Provide the [x, y] coordinate of the cell's center where the given text is located.  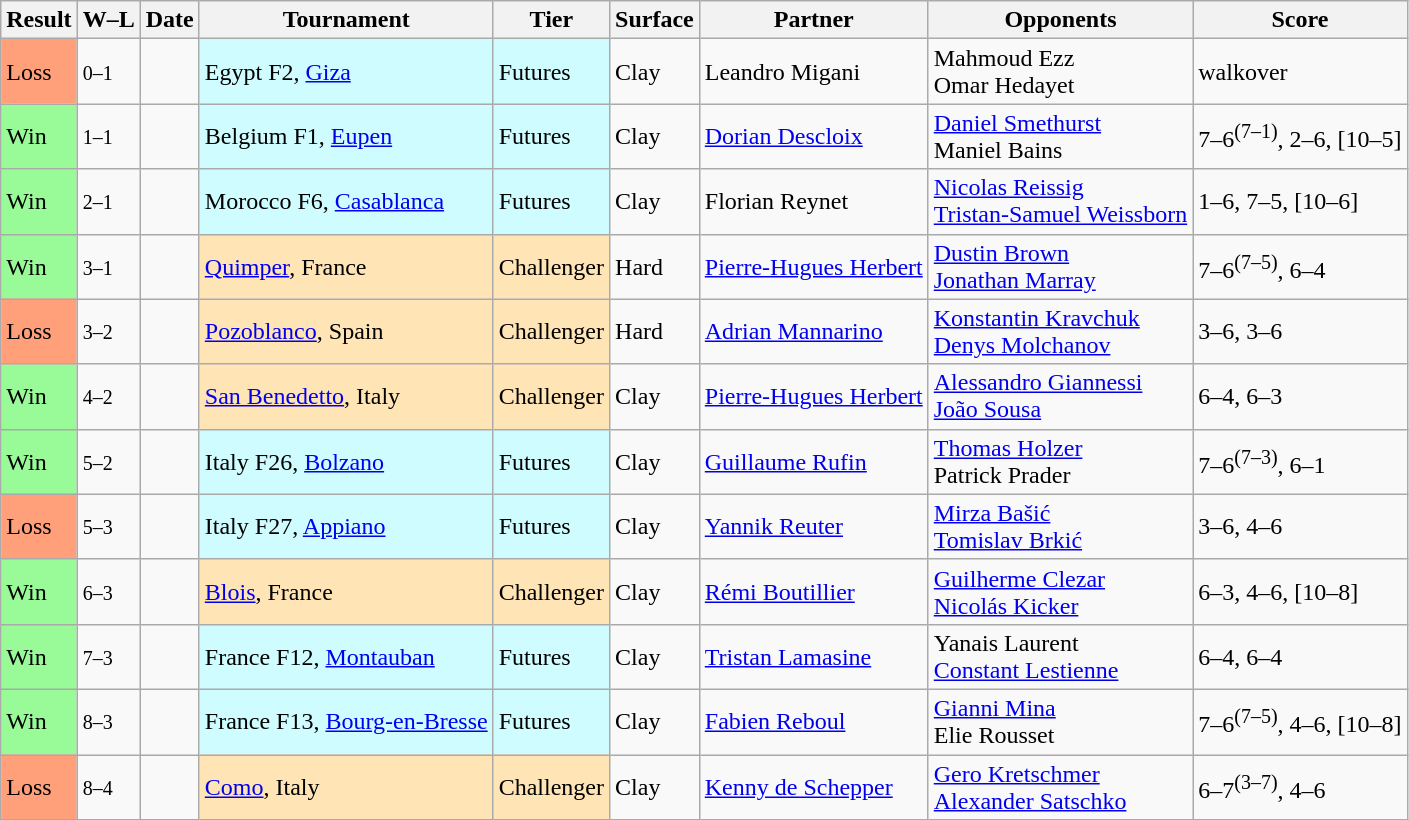
3–2 [108, 332]
Mirza Bašić Tomislav Brkić [1060, 526]
3–6, 3–6 [1300, 332]
Surface [655, 20]
Adrian Mannarino [814, 332]
6–7(3–7), 4–6 [1300, 786]
Pozoblanco, Spain [346, 332]
France F12, Montauban [346, 656]
Tier [551, 20]
walkover [1300, 72]
Date [170, 20]
Score [1300, 20]
Daniel Smethurst Maniel Bains [1060, 136]
Yannik Reuter [814, 526]
Partner [814, 20]
3–6, 4–6 [1300, 526]
Yanais Laurent Constant Lestienne [1060, 656]
Nicolas Reissig Tristan-Samuel Weissborn [1060, 202]
6–3, 4–6, [10–8] [1300, 592]
7–6(7–5), 6–4 [1300, 266]
Leandro Migani [814, 72]
Guillaume Rufin [814, 462]
Result [39, 20]
Kenny de Schepper [814, 786]
1–6, 7–5, [10–6] [1300, 202]
5–3 [108, 526]
8–3 [108, 722]
Mahmoud Ezz Omar Hedayet [1060, 72]
Morocco F6, Casablanca [346, 202]
7–6(7–5), 4–6, [10–8] [1300, 722]
Blois, France [346, 592]
France F13, Bourg-en-Bresse [346, 722]
Italy F27, Appiano [346, 526]
6–4, 6–4 [1300, 656]
Egypt F2, Giza [346, 72]
Gero Kretschmer Alexander Satschko [1060, 786]
2–1 [108, 202]
Gianni Mina Elie Rousset [1060, 722]
7–6(7–1), 2–6, [10–5] [1300, 136]
Tristan Lamasine [814, 656]
8–4 [108, 786]
Florian Reynet [814, 202]
Guilherme Clezar Nicolás Kicker [1060, 592]
Dorian Descloix [814, 136]
San Benedetto, Italy [346, 396]
Italy F26, Bolzano [346, 462]
Opponents [1060, 20]
W–L [108, 20]
Tournament [346, 20]
7–6(7–3), 6–1 [1300, 462]
6–4, 6–3 [1300, 396]
Thomas Holzer Patrick Prader [1060, 462]
Belgium F1, Eupen [346, 136]
6–3 [108, 592]
Konstantin Kravchuk Denys Molchanov [1060, 332]
4–2 [108, 396]
Como, Italy [346, 786]
7–3 [108, 656]
3–1 [108, 266]
0–1 [108, 72]
Fabien Reboul [814, 722]
5–2 [108, 462]
Alessandro Giannessi João Sousa [1060, 396]
1–1 [108, 136]
Rémi Boutillier [814, 592]
Quimper, France [346, 266]
Dustin Brown Jonathan Marray [1060, 266]
